Search for the cell housing the specified text and yield its (X, Y) center coordinate. 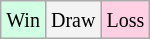
Draw (72, 20)
Win (24, 20)
Loss (126, 20)
